Return (X, Y) of the center of cell containing provided text 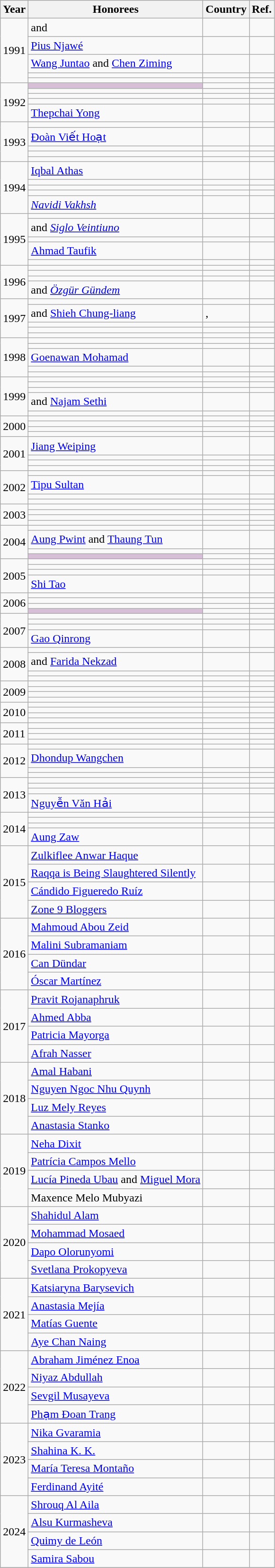
1999 (14, 396)
Anastasia Mejía (115, 1306)
1998 (14, 357)
1997 (14, 318)
Shahidul Alam (115, 1216)
Sevgil Musayeva (115, 1396)
Maxence Melo Mubyazi (115, 1198)
2016 (14, 954)
Gao Qinrong (115, 638)
Country (226, 9)
Ferdinand Ayité (115, 1487)
Anastasia Stanko (115, 1125)
Zulkiflee Anwar Haque (115, 855)
Shahina K. K. (115, 1451)
Quimy de León (115, 1541)
Pravit Rojanaphruk (115, 999)
Aye Chan Naing (115, 1342)
Nguyễn Văn Hải (115, 803)
Phạm Đoan Trang (115, 1414)
and Farida Nekzad (115, 662)
2008 (14, 664)
Ahmad Taufik (115, 251)
2006 (14, 603)
2024 (14, 1532)
2004 (14, 542)
Shi Tao (115, 584)
2021 (14, 1315)
Nika Gvaramia (115, 1433)
2003 (14, 515)
2000 (14, 426)
Afrah Nasser (115, 1053)
Ref. (262, 9)
2009 (14, 691)
2002 (14, 488)
and Siglo Veintiuno (115, 228)
Amal Habani (115, 1071)
2012 (14, 761)
Cándido Figueredo Ruíz (115, 891)
Zone 9 Bloggers (115, 909)
and Özgür Gündem (115, 290)
Year (14, 9)
Neha Dixit (115, 1143)
Samira Sabou (115, 1559)
, (226, 313)
Ahmed Abba (115, 1017)
1994 (14, 188)
2018 (14, 1098)
Malini Subramaniam (115, 945)
Navidi Vakhsh (115, 204)
María Teresa Montaño (115, 1469)
2019 (14, 1170)
2001 (14, 454)
and Najam Sethi (115, 402)
2022 (14, 1387)
Mahmoud Abou Zeid (115, 927)
Aung Pwint and Thaung Tun (115, 539)
Raqqa is Being Slaughtered Silently (115, 873)
Lucía Pineda Ubau and Miguel Mora (115, 1179)
2015 (14, 882)
Pius Njawé (115, 45)
1991 (14, 51)
Dapo Olorunyomi (115, 1252)
Svetlana Prokopyeva (115, 1270)
Goenawan Mohamad (115, 358)
Can Dündar (115, 963)
1995 (14, 240)
Shrouq Al Aila (115, 1505)
Dhondup Wangchen (115, 758)
Honorees (115, 9)
Patrícia Campos Mello (115, 1161)
Aung Zaw (115, 837)
2014 (14, 829)
Abraham Jiménez Enoa (115, 1360)
Luz Mely Reyes (115, 1107)
Tipu Sultan (115, 485)
Alsu Kurmasheva (115, 1523)
Đoàn Viết Hoạt (115, 136)
2011 (14, 734)
Óscar Martínez (115, 981)
Iqbal Athas (115, 170)
2005 (14, 576)
Patricia Mayorga (115, 1035)
1992 (14, 102)
1993 (14, 142)
Katsiaryna Barysevich (115, 1288)
2017 (14, 1026)
Thepchai Yong (115, 113)
Niyaz Abdullah (115, 1378)
2013 (14, 795)
2023 (14, 1460)
Matías Guente (115, 1324)
and (115, 27)
1996 (14, 282)
2020 (14, 1243)
Mohammad Mosaed (115, 1234)
Nguyen Ngoc Nhu Quynh (115, 1089)
2007 (14, 631)
Wang Juntao and Chen Ziming (115, 63)
and Shieh Chung-liang (115, 313)
2010 (14, 713)
Jiang Weiping (115, 446)
